Detect which cell encompasses the target text, then output its [X, Y] center coordinate. 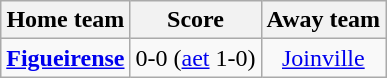
0-0 (aet 1-0) [196, 58]
Joinville [324, 58]
Home team [66, 20]
Away team [324, 20]
Figueirense [66, 58]
Score [196, 20]
